Search for the cell housing the specified text and yield its [x, y] center coordinate. 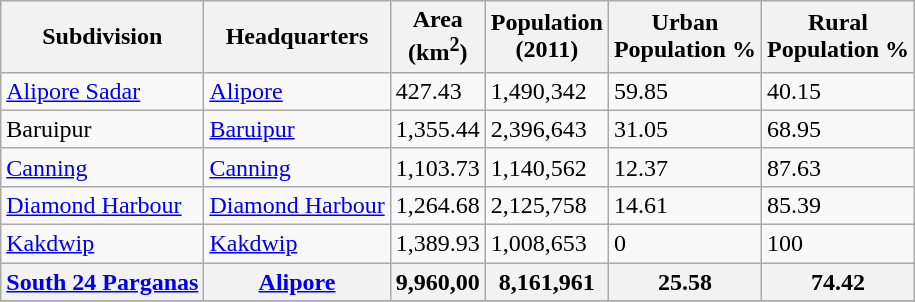
1,008,653 [546, 244]
25.58 [684, 282]
Subdivision [102, 37]
40.15 [838, 91]
1,355.44 [438, 129]
Rural Population % [838, 37]
1,264.68 [438, 205]
87.63 [838, 167]
1,389.93 [438, 244]
1,103.73 [438, 167]
59.85 [684, 91]
South 24 Parganas [102, 282]
2,125,758 [546, 205]
9,960,00 [438, 282]
Population(2011) [546, 37]
427.43 [438, 91]
Alipore Sadar [102, 91]
14.61 [684, 205]
1,140,562 [546, 167]
2,396,643 [546, 129]
31.05 [684, 129]
8,161,961 [546, 282]
85.39 [838, 205]
1,490,342 [546, 91]
Headquarters [297, 37]
12.37 [684, 167]
0 [684, 244]
74.42 [838, 282]
100 [838, 244]
Area(km2) [438, 37]
UrbanPopulation % [684, 37]
68.95 [838, 129]
